Detect which cell encompasses the target text, then output its [X, Y] center coordinate. 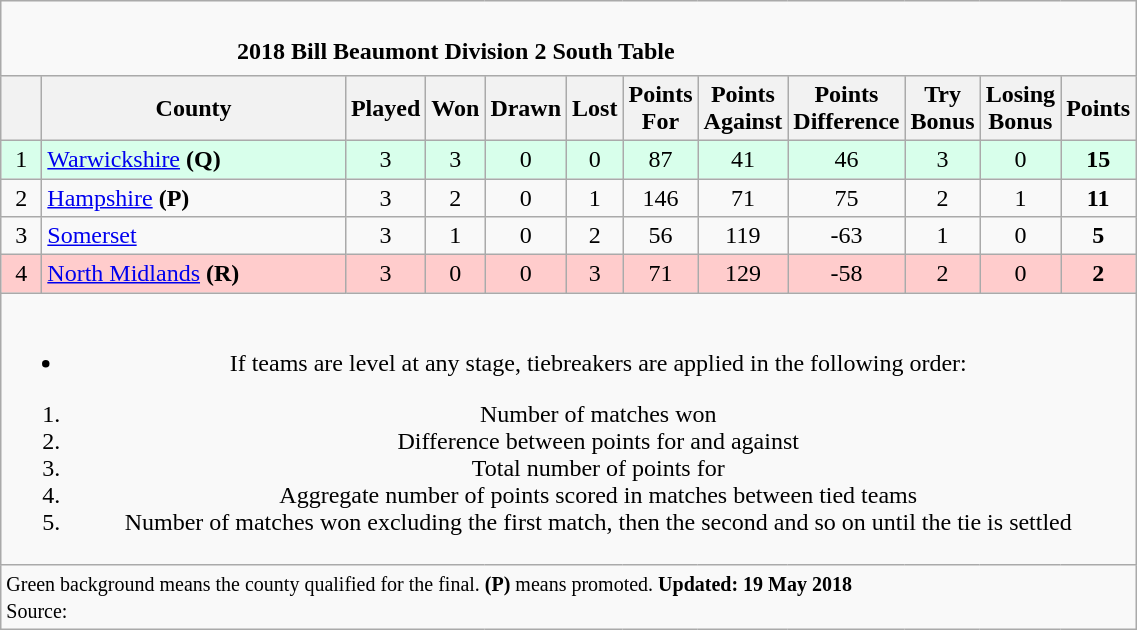
-58 [846, 274]
146 [660, 197]
46 [846, 159]
129 [743, 274]
119 [743, 236]
4 [22, 274]
Green background means the county qualified for the final. (P) means promoted. Updated: 19 May 2018Source: [568, 598]
Losing Bonus [1020, 108]
Points Difference [846, 108]
15 [1098, 159]
Won [456, 108]
41 [743, 159]
Hampshire (P) [194, 197]
5 [1098, 236]
87 [660, 159]
Try Bonus [942, 108]
75 [846, 197]
Points [1098, 108]
Points Against [743, 108]
Somerset [194, 236]
Points For [660, 108]
Lost [595, 108]
Played [385, 108]
11 [1098, 197]
Warwickshire (Q) [194, 159]
County [194, 108]
56 [660, 236]
North Midlands (R) [194, 274]
-63 [846, 236]
Drawn [526, 108]
